Detect which cell encompasses the target text, then output its [X, Y] center coordinate. 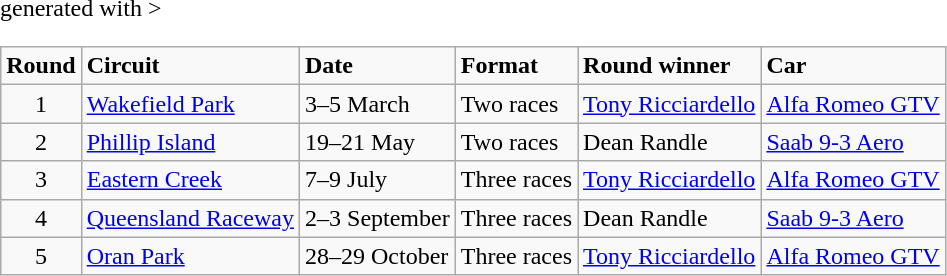
Circuit [190, 66]
3–5 March [378, 104]
Phillip Island [190, 142]
Date [378, 66]
1 [41, 104]
5 [41, 256]
28–29 October [378, 256]
Round winner [670, 66]
3 [41, 180]
Round [41, 66]
2–3 September [378, 218]
Eastern Creek [190, 180]
Oran Park [190, 256]
Car [853, 66]
4 [41, 218]
2 [41, 142]
19–21 May [378, 142]
Queensland Raceway [190, 218]
7–9 July [378, 180]
Wakefield Park [190, 104]
Format [516, 66]
